Provide the (x, y) coordinate of the cell's center where the given text is located.  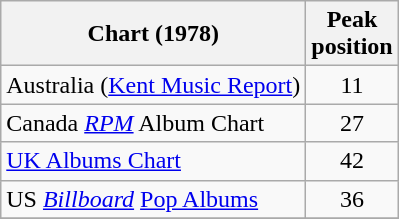
Canada RPM Album Chart (154, 123)
Peakposition (352, 34)
42 (352, 161)
UK Albums Chart (154, 161)
11 (352, 85)
Australia (Kent Music Report) (154, 85)
Chart (1978) (154, 34)
US Billboard Pop Albums (154, 199)
36 (352, 199)
27 (352, 123)
